Extract the (x, y) coordinate from the center of the cell holding the provided text.  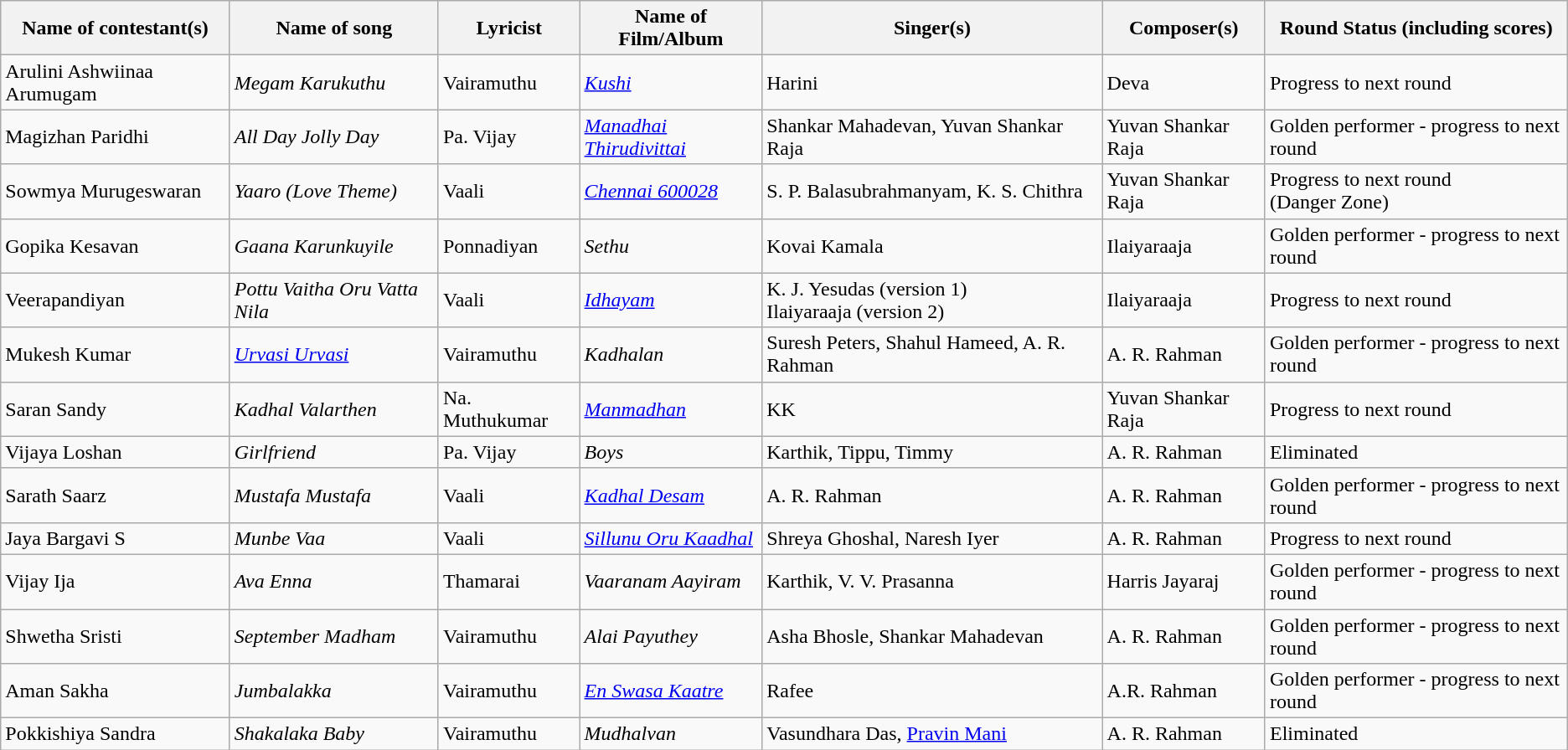
Singer(s) (932, 28)
Mudhalvan (671, 734)
All Day Jolly Day (333, 137)
S. P. Balasubrahmanyam, K. S. Chithra (932, 191)
Girlfriend (333, 452)
Pokkishiya Sandra (116, 734)
Ava Enna (333, 581)
Sowmya Murugeswaran (116, 191)
Jaya Bargavi S (116, 538)
Manmadhan (671, 408)
Kushi (671, 82)
Rafee (932, 691)
K. J. Yesudas (version 1)Ilaiyaraaja (version 2) (932, 300)
Harris Jayaraj (1184, 581)
Progress to next round(Danger Zone) (1416, 191)
Na. Muthukumar (509, 408)
Chennai 600028 (671, 191)
Yaaro (Love Theme) (333, 191)
Arulini Ashwiinaa Arumugam (116, 82)
Ponnadiyan (509, 246)
Munbe Vaa (333, 538)
Lyricist (509, 28)
A.R. Rahman (1184, 691)
Kadhal Desam (671, 496)
Urvasi Urvasi (333, 355)
Karthik, Tippu, Timmy (932, 452)
Saran Sandy (116, 408)
Composer(s) (1184, 28)
En Swasa Kaatre (671, 691)
Name of Film/Album (671, 28)
Asha Bhosle, Shankar Mahadevan (932, 636)
Aman Sakha (116, 691)
Vaaranam Aayiram (671, 581)
Gaana Karunkuyile (333, 246)
Gopika Kesavan (116, 246)
Karthik, V. V. Prasanna (932, 581)
Magizhan Paridhi (116, 137)
Veerapandiyan (116, 300)
Boys (671, 452)
Kadhalan (671, 355)
Megam Karukuthu (333, 82)
Alai Payuthey (671, 636)
Suresh Peters, Shahul Hameed, A. R. Rahman (932, 355)
September Madham (333, 636)
Sarath Saarz (116, 496)
Name of song (333, 28)
Name of contestant(s) (116, 28)
Thamarai (509, 581)
Vijaya Loshan (116, 452)
Vasundhara Das, Pravin Mani (932, 734)
KK (932, 408)
Jumbalakka (333, 691)
Kovai Kamala (932, 246)
Pottu Vaitha Oru Vatta Nila (333, 300)
Mukesh Kumar (116, 355)
Round Status (including scores) (1416, 28)
Harini (932, 82)
Vijay Ija (116, 581)
Kadhal Valarthen (333, 408)
Deva (1184, 82)
Sethu (671, 246)
Sillunu Oru Kaadhal (671, 538)
Shreya Ghoshal, Naresh Iyer (932, 538)
Idhayam (671, 300)
Shakalaka Baby (333, 734)
Manadhai Thirudivittai (671, 137)
Mustafa Mustafa (333, 496)
Shwetha Sristi (116, 636)
Shankar Mahadevan, Yuvan Shankar Raja (932, 137)
